Output the (x, y) coordinate of the center of the cell containing the given text.  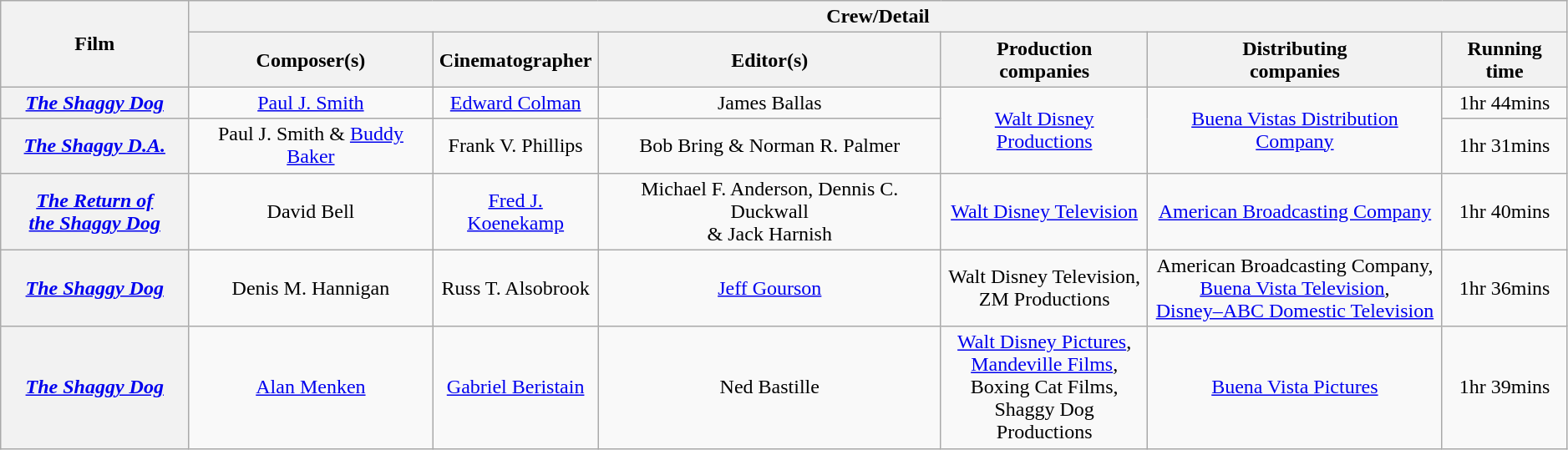
Walt Disney Television (1044, 211)
Jeff Gourson (769, 288)
James Ballas (769, 103)
Fred J. Koenekamp (515, 211)
Ned Bastille (769, 387)
Paul J. Smith & Buddy Baker (311, 145)
Alan Menken (311, 387)
Edward Colman (515, 103)
1hr 44mins (1505, 103)
Walt Disney Television, ZM Productions (1044, 288)
Denis M. Hannigan (311, 288)
Gabriel Beristain (515, 387)
Walt Disney Productions (1044, 130)
Editor(s) (769, 60)
The Return of the Shaggy Dog (95, 211)
The Shaggy D.A. (95, 145)
Running time (1505, 60)
Production companies (1044, 60)
Paul J. Smith (311, 103)
Distributing companies (1295, 60)
1hr 31mins (1505, 145)
1hr 40mins (1505, 211)
Walt Disney Pictures, Mandeville Films, Boxing Cat Films, Shaggy Dog Productions (1044, 387)
1hr 39mins (1505, 387)
Composer(s) (311, 60)
Crew/Detail (878, 17)
Buena Vista Pictures (1295, 387)
Buena Vistas Distribution Company (1295, 130)
1hr 36mins (1505, 288)
American Broadcasting Company, Buena Vista Television, Disney–ABC Domestic Television (1295, 288)
Frank V. Phillips (515, 145)
David Bell (311, 211)
Bob Bring & Norman R. Palmer (769, 145)
Russ T. Alsobrook (515, 288)
Cinematographer (515, 60)
American Broadcasting Company (1295, 211)
Film (95, 43)
Michael F. Anderson, Dennis C. Duckwall & Jack Harnish (769, 211)
